Find where the given text appears and provide that cell's center as (X, Y) coordinate. 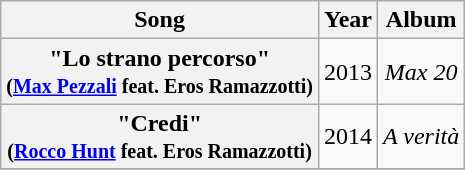
Year (348, 20)
2014 (348, 136)
Album (422, 20)
Song (160, 20)
Max 20 (422, 72)
"Credi"(Rocco Hunt feat. Eros Ramazzotti) (160, 136)
"Lo strano percorso"(Max Pezzali feat. Eros Ramazzotti) (160, 72)
A verità (422, 136)
2013 (348, 72)
